Pinpoint the cell where the given text exists, returning its [x, y] midpoint coordinate. 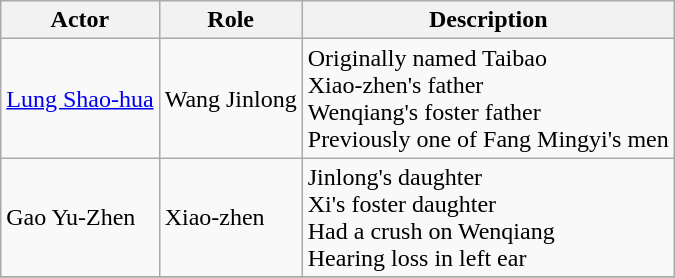
Jinlong's daughterXi's foster daughterHad a crush on WenqiangHearing loss in left ear [488, 218]
Xiao-zhen [230, 218]
Originally named TaibaoXiao-zhen's fatherWenqiang's foster fatherPreviously one of Fang Mingyi's men [488, 98]
Actor [80, 20]
Gao Yu-Zhen [80, 218]
Lung Shao-hua [80, 98]
Role [230, 20]
Description [488, 20]
Wang Jinlong [230, 98]
